Determine the [x, y] coordinate at the center of the cell enclosing the given text.  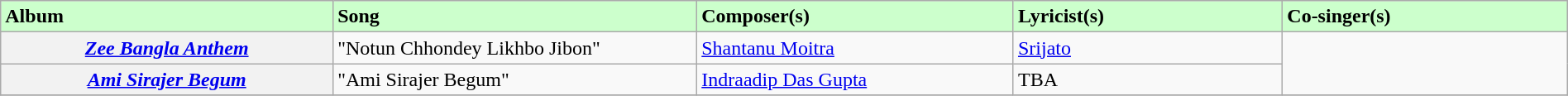
Song [515, 17]
"Notun Chhondey Likhbo Jibon" [515, 48]
Shantanu Moitra [855, 48]
Lyricist(s) [1148, 17]
Ami Sirajer Begum [167, 79]
Co-singer(s) [1425, 17]
Srijato [1148, 48]
TBA [1148, 79]
Zee Bangla Anthem [167, 48]
Album [167, 17]
Indraadip Das Gupta [855, 79]
"Ami Sirajer Begum" [515, 79]
Composer(s) [855, 17]
